Locate the cell with the specified text and output its [x, y] center coordinate. 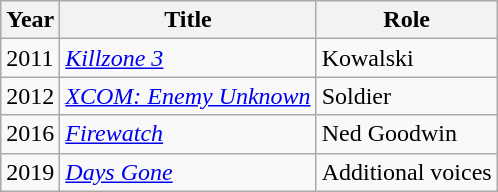
Days Gone [188, 172]
Ned Goodwin [406, 134]
Kowalski [406, 58]
Soldier [406, 96]
XCOM: Enemy Unknown [188, 96]
2012 [30, 96]
Role [406, 20]
2011 [30, 58]
Year [30, 20]
Firewatch [188, 134]
2019 [30, 172]
Killzone 3 [188, 58]
Additional voices [406, 172]
Title [188, 20]
2016 [30, 134]
